Identify which cell holds the provided text, then report its [x, y] central coordinate. 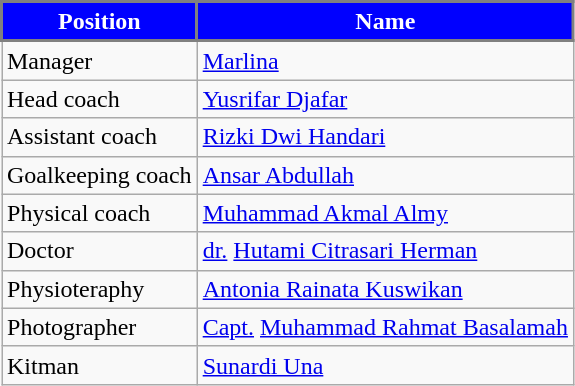
Head coach [100, 99]
Physical coach [100, 213]
Capt. Muhammad Rahmat Basalamah [385, 327]
Yusrifar Djafar [385, 99]
Ansar Abdullah [385, 175]
Doctor [100, 251]
Goalkeeping coach [100, 175]
Antonia Rainata Kuswikan [385, 289]
Physioteraphy [100, 289]
Muhammad Akmal Almy [385, 213]
Rizki Dwi Handari [385, 137]
Assistant coach [100, 137]
Manager [100, 60]
Kitman [100, 365]
Name [385, 22]
dr. Hutami Citrasari Herman [385, 251]
Photographer [100, 327]
Sunardi Una [385, 365]
Position [100, 22]
Marlina [385, 60]
